Output the [x, y] coordinate of the center of the cell containing the given text.  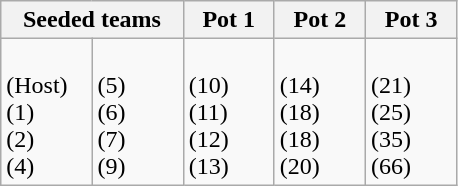
(21) (25) (35) (66) [412, 112]
(14) (18) (18) (20) [320, 112]
Pot 1 [228, 20]
Pot 3 [412, 20]
(5) (6) (7) (9) [138, 112]
Seeded teams [92, 20]
Pot 2 [320, 20]
(10) (11) (12) (13) [228, 112]
(Host) (1) (2) (4) [46, 112]
